Extract the [X, Y] coordinate from the center of the cell holding the provided text.  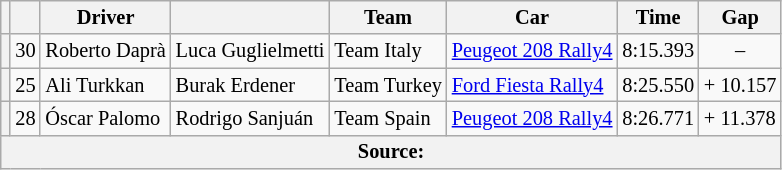
25 [25, 85]
Burak Erdener [250, 85]
Team Spain [388, 118]
Rodrigo Sanjuán [250, 118]
Car [532, 17]
Driver [105, 17]
+ 10.157 [740, 85]
Time [658, 17]
8:15.393 [658, 51]
28 [25, 118]
Luca Guglielmetti [250, 51]
8:25.550 [658, 85]
Team Turkey [388, 85]
8:26.771 [658, 118]
– [740, 51]
Óscar Palomo [105, 118]
Source: [392, 152]
Team [388, 17]
+ 11.378 [740, 118]
Ford Fiesta Rally4 [532, 85]
30 [25, 51]
Team Italy [388, 51]
Gap [740, 17]
Roberto Daprà [105, 51]
Ali Turkkan [105, 85]
